Search for the cell housing the specified text and yield its [x, y] center coordinate. 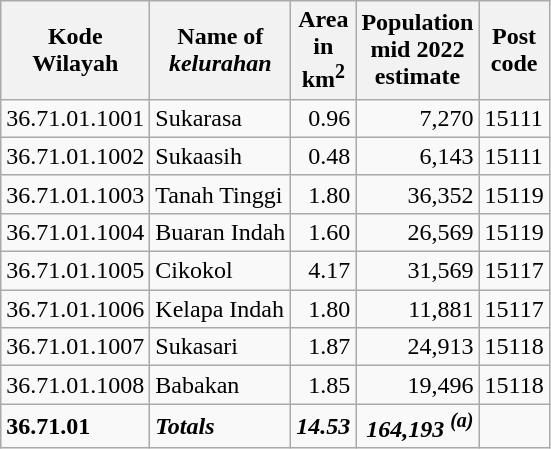
36.71.01.1003 [76, 194]
11,881 [418, 309]
Postcode [514, 50]
Populationmid 2022estimate [418, 50]
19,496 [418, 385]
Sukarasa [220, 118]
164,193 (a) [418, 426]
26,569 [418, 232]
Kode Wilayah [76, 50]
Name of kelurahan [220, 50]
Sukaasih [220, 156]
Babakan [220, 385]
36.71.01.1005 [76, 271]
36,352 [418, 194]
7,270 [418, 118]
0.48 [324, 156]
36.71.01 [76, 426]
0.96 [324, 118]
Buaran Indah [220, 232]
1.87 [324, 347]
4.17 [324, 271]
36.71.01.1008 [76, 385]
36.71.01.1001 [76, 118]
1.60 [324, 232]
1.85 [324, 385]
36.71.01.1002 [76, 156]
36.71.01.1007 [76, 347]
36.71.01.1004 [76, 232]
31,569 [418, 271]
24,913 [418, 347]
36.71.01.1006 [76, 309]
Totals [220, 426]
6,143 [418, 156]
Area in km2 [324, 50]
Tanah Tinggi [220, 194]
14.53 [324, 426]
Kelapa Indah [220, 309]
Cikokol [220, 271]
Sukasari [220, 347]
